Identify which cell holds the provided text, then report its [X, Y] central coordinate. 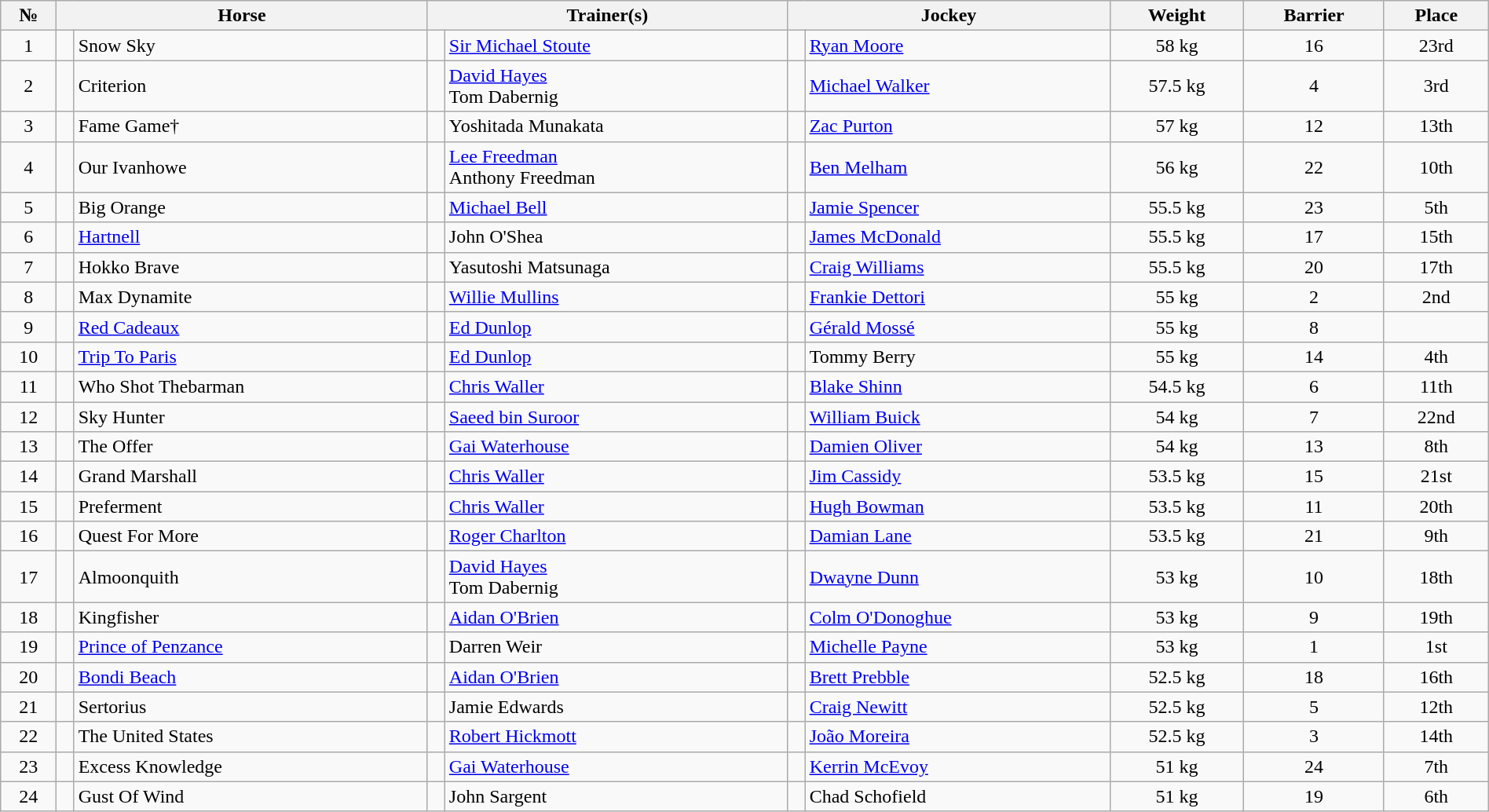
Damien Oliver [957, 447]
John Sargent [616, 796]
Ryan Moore [957, 46]
Big Orange [251, 207]
Yasutoshi Matsunaga [616, 267]
54.5 kg [1176, 386]
Craig Williams [957, 267]
57.5 kg [1176, 86]
19th [1436, 617]
Excess Knowledge [251, 766]
11th [1436, 386]
Quest For More [251, 536]
Gust Of Wind [251, 796]
John O'Shea [616, 237]
Michael Bell [616, 207]
58 kg [1176, 46]
Willie Mullins [616, 297]
Prince of Penzance [251, 647]
Max Dynamite [251, 297]
Fame Game† [251, 126]
Craig Newitt [957, 707]
Tommy Berry [957, 357]
Zac Purton [957, 126]
56 kg [1176, 166]
Colm O'Donoghue [957, 617]
Horse [242, 16]
Hokko Brave [251, 267]
João Moreira [957, 737]
15th [1436, 237]
Jamie Spencer [957, 207]
Snow Sky [251, 46]
№ [28, 16]
The United States [251, 737]
Sky Hunter [251, 417]
Ben Melham [957, 166]
Michelle Payne [957, 647]
Our Ivanhowe [251, 166]
12th [1436, 707]
Barrier [1315, 16]
Who Shot Thebarman [251, 386]
Trip To Paris [251, 357]
Gérald Mossé [957, 327]
20th [1436, 507]
Dwayne Dunn [957, 576]
Roger Charlton [616, 536]
5th [1436, 207]
Weight [1176, 16]
Almoonquith [251, 576]
Sir Michael Stoute [616, 46]
Lee Freedman Anthony Freedman [616, 166]
1st [1436, 647]
21st [1436, 477]
23rd [1436, 46]
The Offer [251, 447]
Darren Weir [616, 647]
Place [1436, 16]
Kerrin McEvoy [957, 766]
Bondi Beach [251, 677]
Frankie Dettori [957, 297]
6th [1436, 796]
Saeed bin Suroor [616, 417]
Jamie Edwards [616, 707]
Blake Shinn [957, 386]
Chad Schofield [957, 796]
8th [1436, 447]
Damian Lane [957, 536]
Grand Marshall [251, 477]
57 kg [1176, 126]
4th [1436, 357]
Hartnell [251, 237]
Red Cadeaux [251, 327]
Kingfisher [251, 617]
Criterion [251, 86]
14th [1436, 737]
10th [1436, 166]
Jockey [949, 16]
Trainer(s) [608, 16]
17th [1436, 267]
Preferment [251, 507]
Jim Cassidy [957, 477]
9th [1436, 536]
James McDonald [957, 237]
Hugh Bowman [957, 507]
22nd [1436, 417]
Yoshitada Munakata [616, 126]
3rd [1436, 86]
Robert Hickmott [616, 737]
Michael Walker [957, 86]
Sertorius [251, 707]
18th [1436, 576]
Brett Prebble [957, 677]
7th [1436, 766]
16th [1436, 677]
William Buick [957, 417]
13th [1436, 126]
2nd [1436, 297]
